Return (x, y) of the center of cell containing provided text 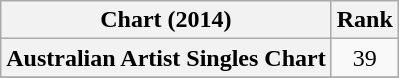
Rank (364, 20)
39 (364, 58)
Chart (2014) (166, 20)
Australian Artist Singles Chart (166, 58)
